From the cell containing the given text, extract its center point as (x, y) coordinate. 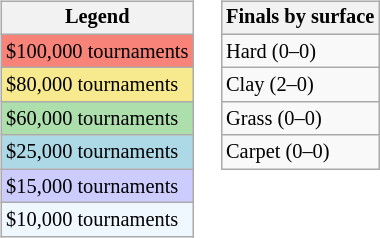
Grass (0–0) (300, 119)
$10,000 tournaments (97, 220)
$25,000 tournaments (97, 152)
$100,000 tournaments (97, 51)
$15,000 tournaments (97, 186)
Clay (2–0) (300, 85)
Legend (97, 18)
Finals by surface (300, 18)
$60,000 tournaments (97, 119)
$80,000 tournaments (97, 85)
Carpet (0–0) (300, 152)
Hard (0–0) (300, 51)
